Return the [X, Y] coordinate for the center point of the cell that contains the specified text.  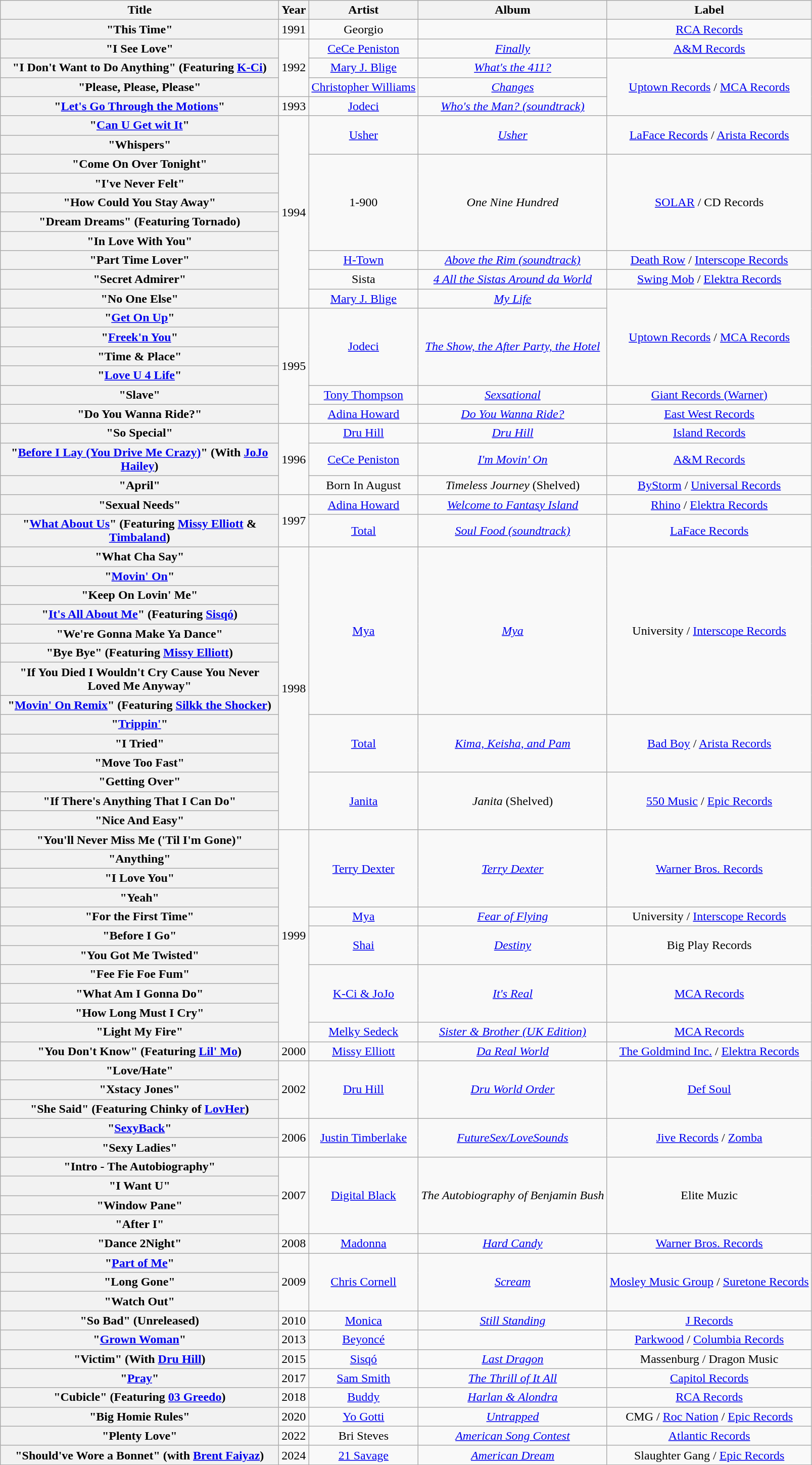
Album [512, 10]
Rhino / Elektra Records [709, 504]
"Yeah" [139, 897]
1997 [294, 521]
2022 [294, 1436]
Christopher Williams [364, 87]
2018 [294, 1397]
What's the 411? [512, 68]
"So Bad" (Unreleased) [139, 1320]
"Pray" [139, 1378]
"Before I Lay (You Drive Me Crazy)" (With JoJo Hailey) [139, 459]
Harlan & Alondra [512, 1397]
"No One Else" [139, 299]
"Should've Wore a Bonnet" (with Brent Faiyaz) [139, 1455]
I'm Movin' On [512, 459]
"Dance 2Night" [139, 1244]
American Dream [512, 1455]
Monica [364, 1320]
"Whispers" [139, 145]
Def Soul [709, 1090]
2007 [294, 1195]
Hard Candy [512, 1244]
"I Tried" [139, 743]
"You Got Me Twisted" [139, 955]
"This Time" [139, 29]
Destiny [512, 946]
"Let's Go Through the Motions" [139, 106]
"We're Gonna Make Ya Dance" [139, 634]
Melky Sedeck [364, 1032]
Kima, Keisha, and Pam [512, 743]
Sisqó [364, 1359]
Bad Boy / Arista Records [709, 743]
"If You Died I Wouldn't Cry Cause You Never Loved Me Anyway" [139, 679]
Atlantic Records [709, 1436]
Madonna [364, 1244]
2017 [294, 1378]
"After I" [139, 1224]
Tony Thompson [364, 395]
Yo Gotti [364, 1416]
Beyoncé [364, 1340]
"Plenty Love" [139, 1436]
Sister & Brother (UK Edition) [512, 1032]
"Watch Out" [139, 1301]
"Big Homie Rules" [139, 1416]
Fear of Flying [512, 917]
FutureSex/LoveSounds [512, 1138]
Slaughter Gang / Epic Records [709, 1455]
CMG / Roc Nation / Epic Records [709, 1416]
Janita (Shelved) [512, 801]
1994 [294, 212]
Finally [512, 49]
Mosley Music Group / Suretone Records [709, 1282]
2000 [294, 1051]
H-Town [364, 260]
"I Love You" [139, 878]
"How Long Must I Cry" [139, 1013]
"What Am I Gonna Do" [139, 994]
Chris Cornell [364, 1282]
Label [709, 10]
1-900 [364, 202]
Above the Rim (soundtrack) [512, 260]
The Show, the After Party, the Hotel [512, 347]
1993 [294, 106]
"Light My Fire" [139, 1032]
Da Real World [512, 1051]
Death Row / Interscope Records [709, 260]
550 Music / Epic Records [709, 801]
Year [294, 10]
"Dream Dreams" (Featuring Tornado) [139, 221]
Title [139, 10]
1996 [294, 459]
"Get On Up" [139, 318]
ByStorm / Universal Records [709, 485]
Justin Timberlake [364, 1138]
"In Love With You" [139, 241]
"You'll Never Miss Me ('Til I'm Gone)" [139, 839]
"How Could You Stay Away" [139, 202]
Elite Muzic [709, 1195]
"What Cha Say" [139, 556]
1999 [294, 936]
"Getting Over" [139, 782]
"Secret Admirer" [139, 279]
"I See Love" [139, 49]
"Freek'n You" [139, 337]
2020 [294, 1416]
East West Records [709, 414]
Jive Records / Zomba [709, 1138]
J Records [709, 1320]
4 All the Sistas Around da World [512, 279]
Georgio [364, 29]
LaFace Records [709, 531]
Soul Food (soundtrack) [512, 531]
"Do You Wanna Ride?" [139, 414]
"Please, Please, Please" [139, 87]
2015 [294, 1359]
"Move Too Fast" [139, 763]
SOLAR / CD Records [709, 202]
"Love/Hate" [139, 1070]
The Goldmind Inc. / Elektra Records [709, 1051]
Still Standing [512, 1320]
Scream [512, 1282]
"Slave" [139, 395]
"It's All About Me" (Featuring Sisqó) [139, 615]
"So Special" [139, 433]
"Trippin'" [139, 724]
1998 [294, 688]
"Movin' On" [139, 576]
"Love U 4 Life" [139, 375]
Who's the Man? (soundtrack) [512, 106]
"Fee Fie Foe Fum" [139, 974]
"Movin' On Remix" (Featuring Silkk the Shocker) [139, 705]
2010 [294, 1320]
"Anything" [139, 859]
"Xstacy Jones" [139, 1090]
American Song Contest [512, 1436]
Missy Elliott [364, 1051]
Artist [364, 10]
Do You Wanna Ride? [512, 414]
"I Want U" [139, 1186]
"What About Us" (Featuring Missy Elliott & Timbaland) [139, 531]
Sam Smith [364, 1378]
Island Records [709, 433]
1992 [294, 68]
Sexsational [512, 395]
K-Ci & JoJo [364, 994]
"I've Never Felt" [139, 183]
1995 [294, 366]
My Life [512, 299]
"Sexy Ladies" [139, 1147]
"I Don't Want to Do Anything" (Featuring K-Ci) [139, 68]
Born In August [364, 485]
It's Real [512, 994]
One Nine Hundred [512, 202]
2024 [294, 1455]
"If There's Anything That I Can Do" [139, 801]
Big Play Records [709, 946]
"Long Gone" [139, 1282]
"Bye Bye" (Featuring Missy Elliott) [139, 653]
"Keep On Lovin' Me" [139, 595]
"Part of Me" [139, 1263]
"Grown Woman" [139, 1340]
"Victim" (With Dru Hill) [139, 1359]
"For the First Time" [139, 917]
"Nice And Easy" [139, 820]
Changes [512, 87]
2009 [294, 1282]
"Intro - The Autobiography" [139, 1166]
Massenburg / Dragon Music [709, 1359]
"SexyBack" [139, 1128]
Giant Records (Warner) [709, 395]
"Before I Go" [139, 936]
The Autobiography of Benjamin Bush [512, 1195]
LaFace Records / Arista Records [709, 135]
Swing Mob / Elektra Records [709, 279]
2008 [294, 1244]
"Come On Over Tonight" [139, 164]
Untrapped [512, 1416]
Shai [364, 946]
Dru World Order [512, 1090]
"Time & Place" [139, 356]
"Part Time Lover" [139, 260]
Parkwood / Columbia Records [709, 1340]
"April" [139, 485]
2006 [294, 1138]
"You Don't Know" (Featuring Lil' Mo) [139, 1051]
21 Savage [364, 1455]
"Window Pane" [139, 1205]
"Cubicle" (Featuring 03 Greedo) [139, 1397]
2013 [294, 1340]
Buddy [364, 1397]
2002 [294, 1090]
1991 [294, 29]
Bri Steves [364, 1436]
Welcome to Fantasy Island [512, 504]
Last Dragon [512, 1359]
"She Said" (Featuring Chinky of LovHer) [139, 1109]
Digital Black [364, 1195]
Capitol Records [709, 1378]
"Sexual Needs" [139, 504]
"Can U Get wit It" [139, 125]
Janita [364, 801]
Timeless Journey (Shelved) [512, 485]
Sista [364, 279]
The Thrill of It All [512, 1378]
